For the text-containing cell, return its midpoint in (x, y) coordinate format. 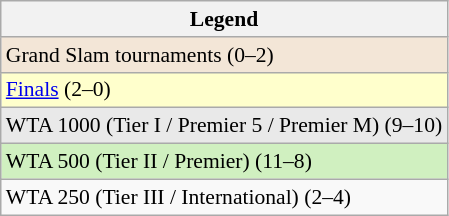
Grand Slam tournaments (0–2) (224, 55)
WTA 1000 (Tier I / Premier 5 / Premier M) (9–10) (224, 126)
WTA 250 (Tier III / International) (2–4) (224, 197)
Legend (224, 19)
Finals (2–0) (224, 90)
WTA 500 (Tier II / Premier) (11–8) (224, 162)
